Find where the given text appears and provide that cell's center as [X, Y] coordinate. 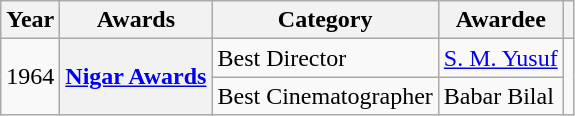
Awardee [500, 20]
Best Cinematographer [325, 96]
Best Director [325, 58]
1964 [30, 77]
Year [30, 20]
Awards [136, 20]
Babar Bilal [500, 96]
S. M. Yusuf [500, 58]
Category [325, 20]
Nigar Awards [136, 77]
